Locate the cell with the specified text and output its [X, Y] center coordinate. 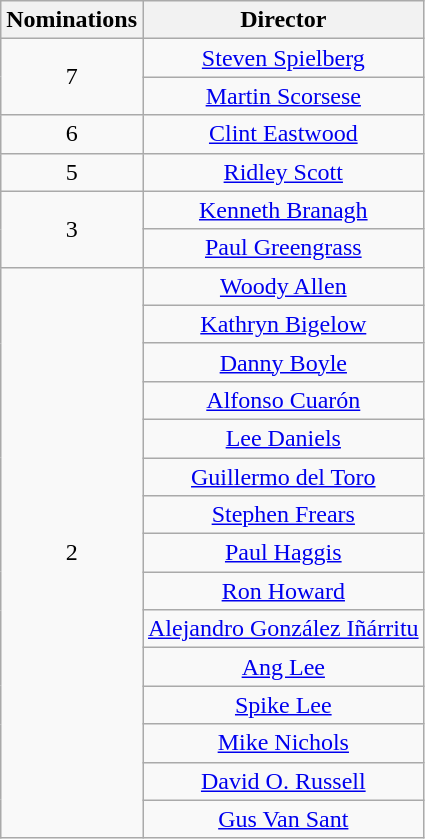
Clint Eastwood [283, 134]
Steven Spielberg [283, 58]
7 [72, 77]
Kathryn Bigelow [283, 324]
Woody Allen [283, 286]
Ridley Scott [283, 172]
Kenneth Branagh [283, 210]
David O. Russell [283, 781]
Alejandro González Iñárritu [283, 629]
Ang Lee [283, 667]
6 [72, 134]
Martin Scorsese [283, 96]
Paul Greengrass [283, 248]
Lee Daniels [283, 438]
Stephen Frears [283, 515]
Spike Lee [283, 705]
Alfonso Cuarón [283, 400]
Danny Boyle [283, 362]
Gus Van Sant [283, 819]
Director [283, 20]
Mike Nichols [283, 743]
Paul Haggis [283, 553]
5 [72, 172]
3 [72, 229]
Nominations [72, 20]
Guillermo del Toro [283, 477]
2 [72, 552]
Ron Howard [283, 591]
